For the text-containing cell, return its midpoint in (x, y) coordinate format. 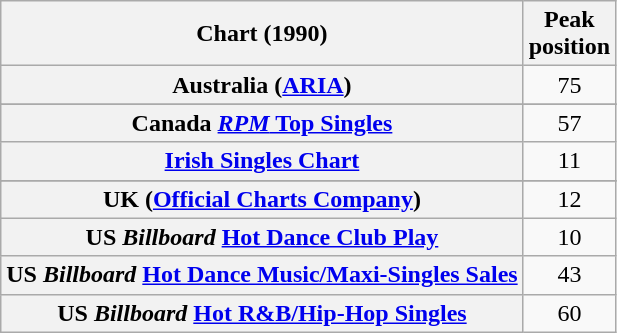
75 (569, 85)
Australia (ARIA) (262, 85)
Irish Singles Chart (262, 161)
10 (569, 237)
Peakposition (569, 34)
Chart (1990) (262, 34)
43 (569, 275)
US Billboard Hot Dance Music/Maxi-Singles Sales (262, 275)
Canada RPM Top Singles (262, 123)
11 (569, 161)
12 (569, 199)
UK (Official Charts Company) (262, 199)
US Billboard Hot R&B/Hip-Hop Singles (262, 313)
60 (569, 313)
US Billboard Hot Dance Club Play (262, 237)
57 (569, 123)
